Pinpoint the cell where the given text exists, returning its [X, Y] midpoint coordinate. 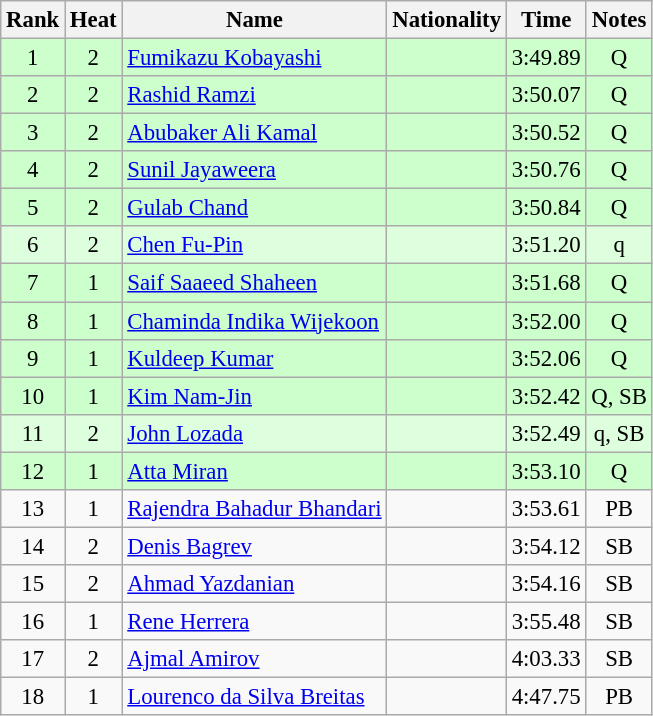
18 [33, 697]
Rajendra Bahadur Bhandari [254, 509]
Saif Saaeed Shaheen [254, 283]
13 [33, 509]
15 [33, 584]
Fumikazu Kobayashi [254, 58]
Lourenco da Silva Breitas [254, 697]
3:50.52 [546, 133]
Name [254, 20]
Kuldeep Kumar [254, 358]
Abubaker Ali Kamal [254, 133]
3:54.16 [546, 584]
3:52.00 [546, 321]
12 [33, 471]
Gulab Chand [254, 208]
16 [33, 621]
Time [546, 20]
3:55.48 [546, 621]
8 [33, 321]
17 [33, 659]
5 [33, 208]
Ahmad Yazdanian [254, 584]
3:52.42 [546, 396]
3 [33, 133]
11 [33, 433]
3:54.12 [546, 546]
6 [33, 245]
3:50.76 [546, 170]
3:53.10 [546, 471]
Notes [619, 20]
Sunil Jayaweera [254, 170]
14 [33, 546]
Q, SB [619, 396]
Chen Fu-Pin [254, 245]
John Lozada [254, 433]
Chaminda Indika Wijekoon [254, 321]
q [619, 245]
Denis Bagrev [254, 546]
7 [33, 283]
4:03.33 [546, 659]
Heat [94, 20]
3:50.84 [546, 208]
3:52.06 [546, 358]
9 [33, 358]
Atta Miran [254, 471]
3:51.68 [546, 283]
q, SB [619, 433]
Rene Herrera [254, 621]
4 [33, 170]
3:51.20 [546, 245]
3:50.07 [546, 95]
Rashid Ramzi [254, 95]
Nationality [446, 20]
Kim Nam-Jin [254, 396]
Ajmal Amirov [254, 659]
4:47.75 [546, 697]
10 [33, 396]
3:53.61 [546, 509]
3:52.49 [546, 433]
Rank [33, 20]
3:49.89 [546, 58]
